Determine the (X, Y) coordinate at the center of the cell enclosing the given text.  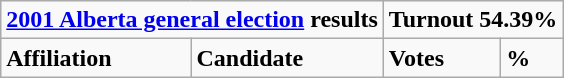
Votes (442, 58)
Candidate (287, 58)
Affiliation (96, 58)
2001 Alberta general election results (192, 20)
% (532, 58)
Turnout 54.39% (473, 20)
